Detect which cell encompasses the target text, then output its [X, Y] center coordinate. 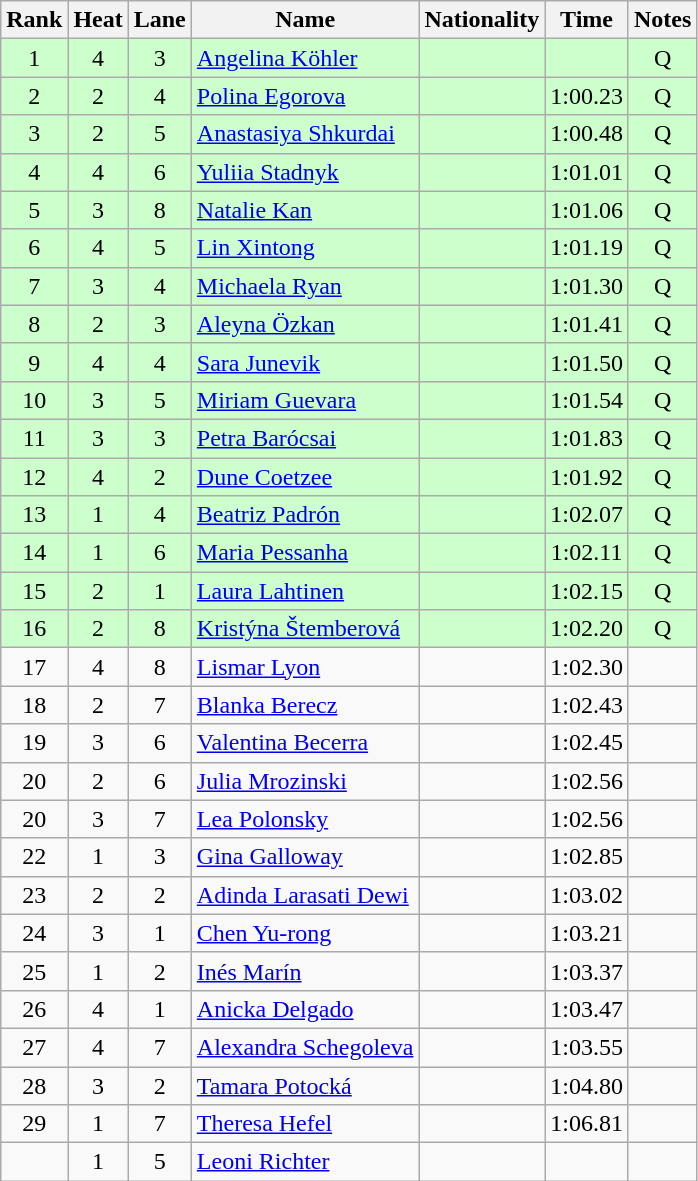
Lea Polonsky [305, 819]
19 [34, 743]
Leoni Richter [305, 1162]
1:03.37 [587, 971]
Dune Coetzee [305, 477]
1:00.48 [587, 134]
25 [34, 971]
10 [34, 400]
29 [34, 1124]
1:00.23 [587, 96]
1:03.55 [587, 1047]
1:02.11 [587, 553]
1:01.01 [587, 172]
1:02.20 [587, 629]
Theresa Hefel [305, 1124]
1:03.02 [587, 895]
14 [34, 553]
Valentina Becerra [305, 743]
1:01.83 [587, 438]
Laura Lahtinen [305, 591]
1:03.47 [587, 1009]
Miriam Guevara [305, 400]
1:01.30 [587, 286]
9 [34, 362]
Chen Yu-rong [305, 933]
1:01.19 [587, 248]
1:01.92 [587, 477]
Aleyna Özkan [305, 324]
Nationality [482, 20]
12 [34, 477]
16 [34, 629]
28 [34, 1085]
1:03.21 [587, 933]
17 [34, 667]
1:01.06 [587, 210]
23 [34, 895]
1:02.15 [587, 591]
24 [34, 933]
Alexandra Schegoleva [305, 1047]
Blanka Berecz [305, 705]
Inés Marín [305, 971]
Anastasiya Shkurdai [305, 134]
Time [587, 20]
Petra Barócsai [305, 438]
11 [34, 438]
Natalie Kan [305, 210]
Beatriz Padrón [305, 515]
Anicka Delgado [305, 1009]
1:02.30 [587, 667]
Maria Pessanha [305, 553]
1:01.41 [587, 324]
1:01.50 [587, 362]
Notes [662, 20]
13 [34, 515]
Heat [98, 20]
18 [34, 705]
27 [34, 1047]
Adinda Larasati Dewi [305, 895]
Rank [34, 20]
22 [34, 857]
Name [305, 20]
Lismar Lyon [305, 667]
15 [34, 591]
Gina Galloway [305, 857]
Michaela Ryan [305, 286]
26 [34, 1009]
Kristýna Štemberová [305, 629]
1:02.85 [587, 857]
Julia Mrozinski [305, 781]
Angelina Köhler [305, 58]
1:02.45 [587, 743]
1:02.43 [587, 705]
Lin Xintong [305, 248]
Sara Junevik [305, 362]
1:02.07 [587, 515]
Lane [160, 20]
Polina Egorova [305, 96]
1:04.80 [587, 1085]
Tamara Potocká [305, 1085]
Yuliia Stadnyk [305, 172]
1:01.54 [587, 400]
1:06.81 [587, 1124]
